Pinpoint the cell where the given text exists, returning its [x, y] midpoint coordinate. 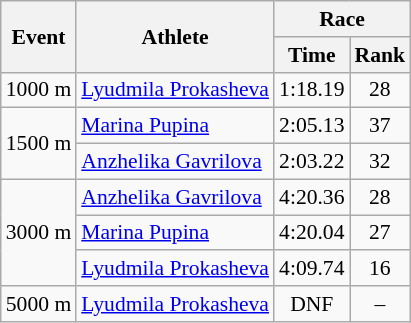
4:09.74 [312, 269]
3000 m [38, 232]
1:18.19 [312, 90]
Rank [380, 55]
16 [380, 269]
DNF [312, 304]
27 [380, 233]
1500 m [38, 144]
– [380, 304]
Athlete [175, 36]
2:03.22 [312, 162]
4:20.36 [312, 197]
2:05.13 [312, 126]
4:20.04 [312, 233]
5000 m [38, 304]
Race [342, 19]
32 [380, 162]
37 [380, 126]
1000 m [38, 90]
Event [38, 36]
Time [312, 55]
